From the cell containing the given text, extract its center point as (x, y) coordinate. 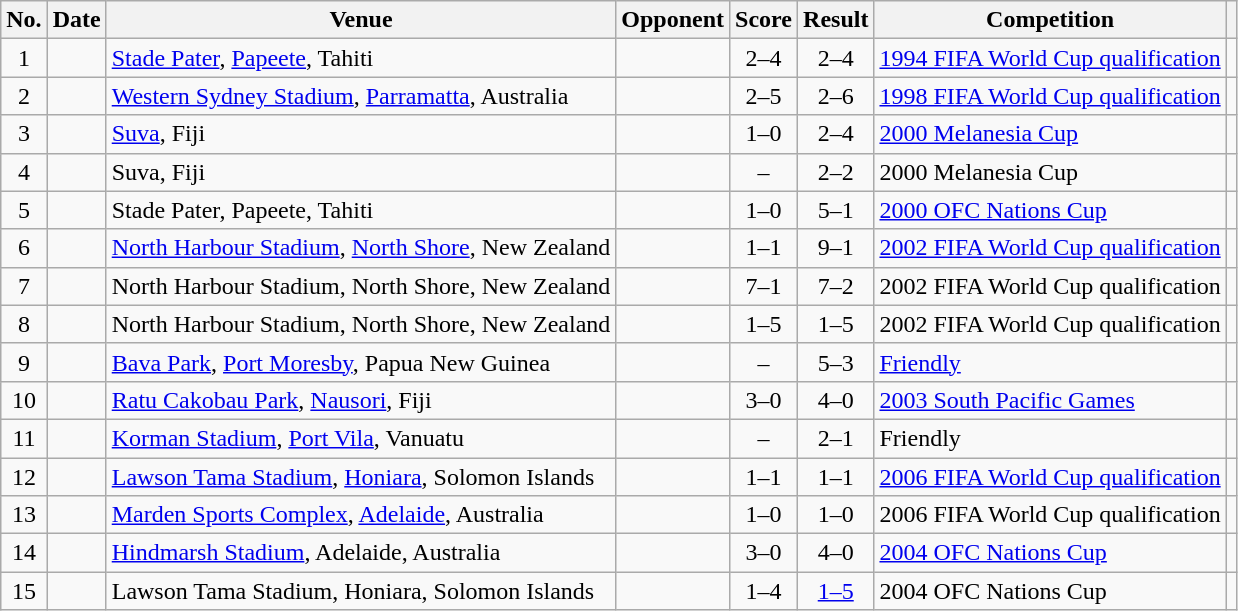
Ratu Cakobau Park, Nausori, Fiji (361, 400)
1–4 (764, 591)
5–3 (836, 362)
Hindmarsh Stadium, Adelaide, Australia (361, 553)
7–1 (764, 286)
Venue (361, 20)
2–5 (764, 96)
13 (24, 515)
Marden Sports Complex, Adelaide, Australia (361, 515)
9–1 (836, 248)
4 (24, 172)
10 (24, 400)
Result (836, 20)
7–2 (836, 286)
15 (24, 591)
Score (764, 20)
2003 South Pacific Games (1050, 400)
2–1 (836, 438)
8 (24, 324)
5–1 (836, 210)
1998 FIFA World Cup qualification (1050, 96)
2 (24, 96)
Bava Park, Port Moresby, Papua New Guinea (361, 362)
1 (24, 58)
7 (24, 286)
2–2 (836, 172)
Competition (1050, 20)
11 (24, 438)
14 (24, 553)
No. (24, 20)
2–6 (836, 96)
5 (24, 210)
12 (24, 477)
Date (76, 20)
Korman Stadium, Port Vila, Vanuatu (361, 438)
Western Sydney Stadium, Parramatta, Australia (361, 96)
3 (24, 134)
6 (24, 248)
Opponent (673, 20)
2000 OFC Nations Cup (1050, 210)
9 (24, 362)
1994 FIFA World Cup qualification (1050, 58)
